Provide the [X, Y] coordinate of the cell's center where the given text is located.  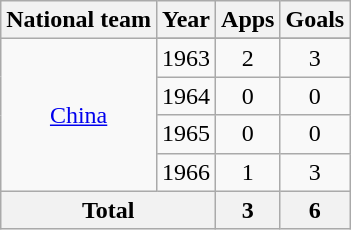
6 [315, 210]
1963 [186, 58]
1966 [186, 172]
2 [248, 58]
Year [186, 20]
1965 [186, 134]
1 [248, 172]
Apps [248, 20]
Total [108, 210]
National team [79, 20]
1964 [186, 96]
China [79, 115]
Goals [315, 20]
